Output the (x, y) coordinate of the center of the cell containing the given text.  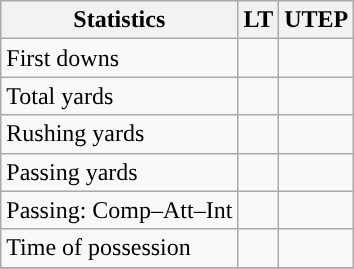
Total yards (120, 96)
Rushing yards (120, 134)
LT (258, 20)
First downs (120, 58)
UTEP (316, 20)
Passing yards (120, 172)
Statistics (120, 20)
Passing: Comp–Att–Int (120, 210)
Time of possession (120, 248)
